Pinpoint the cell where the given text exists, returning its (X, Y) midpoint coordinate. 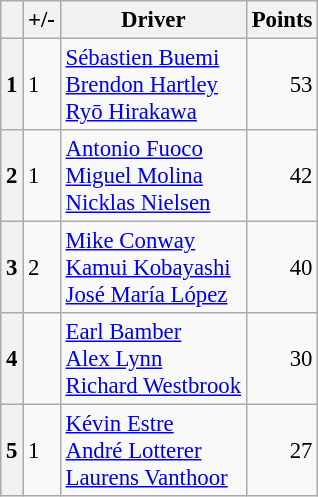
Kévin Estre André Lotterer Laurens Vanthoor (153, 451)
+/- (42, 20)
27 (282, 451)
5 (12, 451)
3 (12, 268)
40 (282, 268)
4 (12, 359)
Sébastien Buemi Brendon Hartley Ryō Hirakawa (153, 85)
53 (282, 85)
Earl Bamber Alex Lynn Richard Westbrook (153, 359)
Driver (153, 20)
Antonio Fuoco Miguel Molina Nicklas Nielsen (153, 176)
30 (282, 359)
Points (282, 20)
Mike Conway Kamui Kobayashi José María López (153, 268)
42 (282, 176)
